Extract the [x, y] coordinate from the center of the cell holding the provided text.  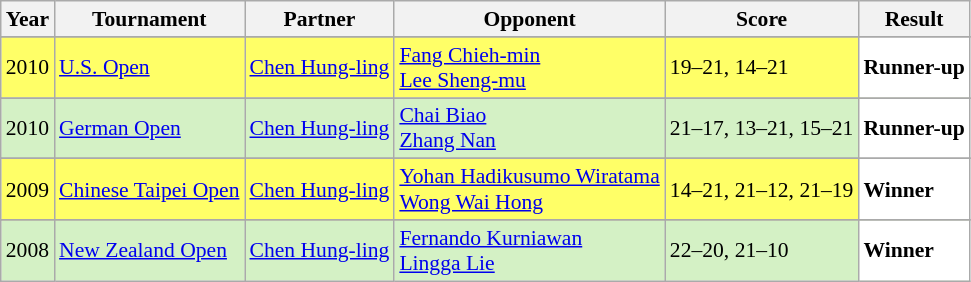
21–17, 13–21, 15–21 [762, 128]
U.S. Open [149, 68]
Chai Biao Zhang Nan [529, 128]
Fang Chieh-min Lee Sheng-mu [529, 68]
Opponent [529, 19]
Year [28, 19]
Chinese Taipei Open [149, 190]
German Open [149, 128]
22–20, 21–10 [762, 250]
14–21, 21–12, 21–19 [762, 190]
2009 [28, 190]
New Zealand Open [149, 250]
Fernando Kurniawan Lingga Lie [529, 250]
Score [762, 19]
19–21, 14–21 [762, 68]
Yohan Hadikusumo Wiratama Wong Wai Hong [529, 190]
Partner [319, 19]
Result [914, 19]
2008 [28, 250]
Tournament [149, 19]
